Detect which cell encompasses the target text, then output its [x, y] center coordinate. 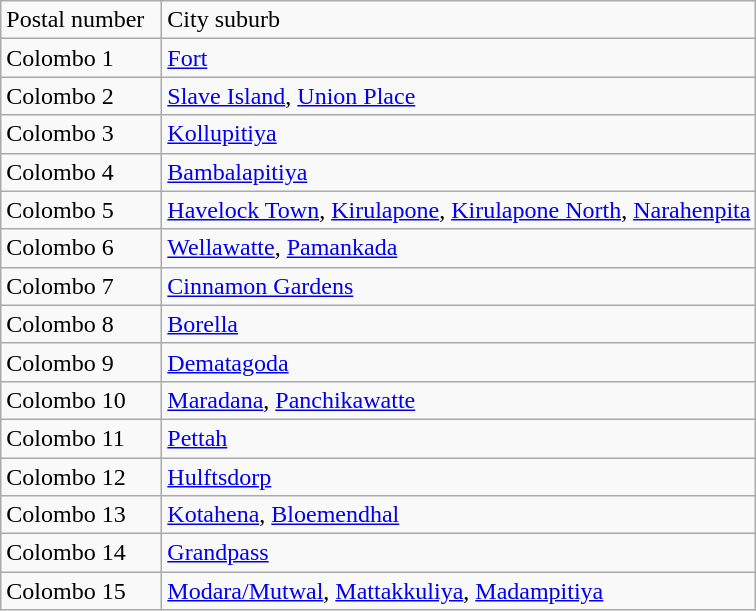
Colombo 15 [82, 591]
Hulftsdorp [459, 477]
Kotahena, Bloemendhal [459, 515]
Havelock Town, Kirulapone, Kirulapone North, Narahenpita [459, 210]
Kollupitiya [459, 134]
Bambalapitiya [459, 172]
Colombo 1 [82, 58]
Colombo 12 [82, 477]
Borella [459, 324]
Colombo 13 [82, 515]
Slave Island, Union Place [459, 96]
Cinnamon Gardens [459, 286]
Postal number [82, 20]
Colombo 3 [82, 134]
Modara/Mutwal, Mattakkuliya, Madampitiya [459, 591]
Colombo 10 [82, 400]
Pettah [459, 438]
Grandpass [459, 553]
Colombo 4 [82, 172]
Colombo 7 [82, 286]
Colombo 11 [82, 438]
Colombo 8 [82, 324]
Maradana, Panchikawatte [459, 400]
Colombo 5 [82, 210]
City suburb [459, 20]
Colombo 9 [82, 362]
Colombo 14 [82, 553]
Colombo 6 [82, 248]
Dematagoda [459, 362]
Fort [459, 58]
Colombo 2 [82, 96]
Wellawatte, Pamankada [459, 248]
